Output the (x, y) coordinate of the center of the cell containing the given text.  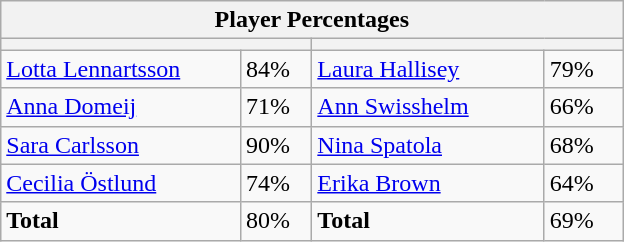
90% (276, 145)
Anna Domeij (121, 107)
68% (584, 145)
Player Percentages (312, 20)
84% (276, 69)
Sara Carlsson (121, 145)
Nina Spatola (428, 145)
Laura Hallisey (428, 69)
Lotta Lennartsson (121, 69)
66% (584, 107)
79% (584, 69)
Ann Swisshelm (428, 107)
64% (584, 183)
Erika Brown (428, 183)
71% (276, 107)
74% (276, 183)
Cecilia Östlund (121, 183)
69% (584, 221)
80% (276, 221)
